Locate the cell with the specified text and output its (X, Y) center coordinate. 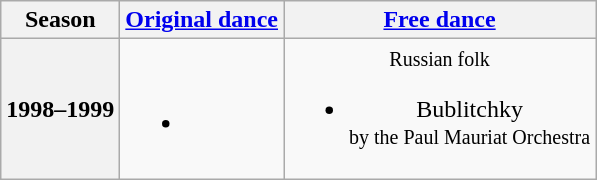
Season (60, 20)
Original dance (202, 20)
Russian folkBublitchky by the Paul Mauriat Orchestra (440, 109)
Free dance (440, 20)
1998–1999 (60, 109)
